Capture the cell that displays the provided text and extract its (X, Y) central coordinate. 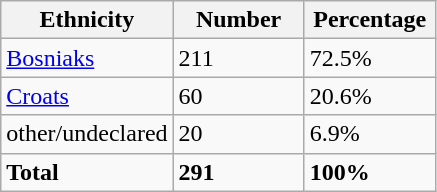
6.9% (370, 134)
20.6% (370, 96)
Croats (87, 96)
Total (87, 172)
211 (238, 58)
Bosniaks (87, 58)
other/undeclared (87, 134)
Ethnicity (87, 20)
72.5% (370, 58)
Percentage (370, 20)
100% (370, 172)
291 (238, 172)
Number (238, 20)
20 (238, 134)
60 (238, 96)
